Scan for the cell matching the given text and deliver its (X, Y) coordinate at center. 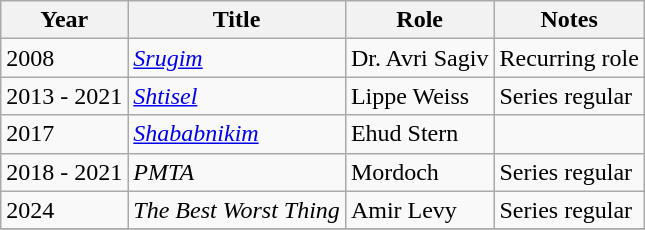
Shtisel (237, 96)
Title (237, 20)
The Best Worst Thing (237, 210)
2008 (64, 58)
PMTA (237, 172)
2017 (64, 134)
Recurring role (569, 58)
Srugim (237, 58)
2018 - 2021 (64, 172)
Role (420, 20)
2013 - 2021 (64, 96)
Notes (569, 20)
Ehud Stern (420, 134)
Shababnikim (237, 134)
Year (64, 20)
Dr. Avri Sagiv (420, 58)
Amir Levy (420, 210)
Mordoch (420, 172)
Lippe Weiss (420, 96)
2024 (64, 210)
